From the cell containing the given text, extract its center point as [x, y] coordinate. 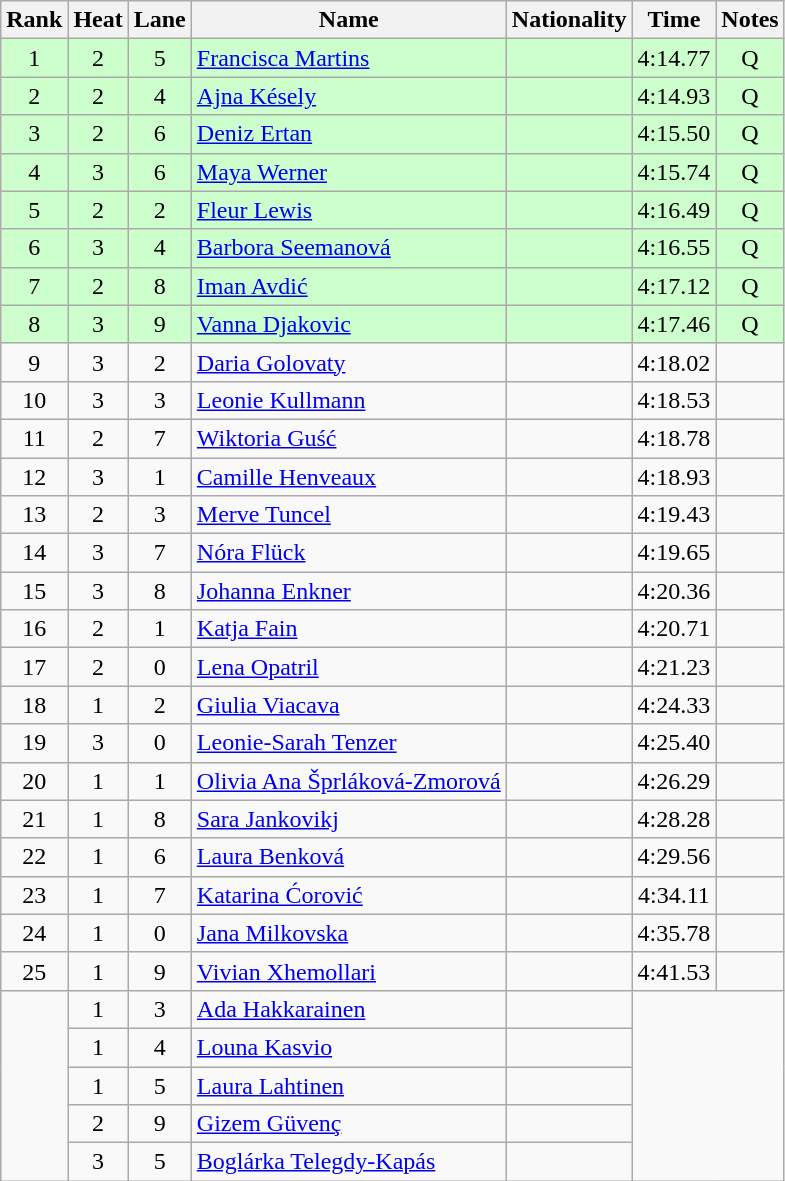
Lena Opatril [348, 667]
17 [34, 667]
Laura Lahtinen [348, 1085]
21 [34, 819]
Vivian Xhemollari [348, 971]
4:14.77 [674, 58]
Ajna Késely [348, 96]
4:17.12 [674, 286]
23 [34, 895]
Sara Jankovikj [348, 819]
4:18.78 [674, 438]
4:20.71 [674, 629]
12 [34, 477]
Laura Benková [348, 857]
4:21.23 [674, 667]
Francisca Martins [348, 58]
13 [34, 515]
19 [34, 743]
4:19.43 [674, 515]
22 [34, 857]
Jana Milkovska [348, 933]
Leonie Kullmann [348, 400]
Camille Henveaux [348, 477]
Time [674, 20]
4:16.55 [674, 248]
Rank [34, 20]
Nationality [569, 20]
Maya Werner [348, 172]
Katja Fain [348, 629]
Johanna Enkner [348, 591]
15 [34, 591]
4:15.74 [674, 172]
4:17.46 [674, 324]
4:14.93 [674, 96]
4:18.93 [674, 477]
Ada Hakkarainen [348, 1009]
24 [34, 933]
4:18.53 [674, 400]
Nóra Flück [348, 553]
Giulia Viacava [348, 705]
4:18.02 [674, 362]
Barbora Seemanová [348, 248]
4:19.65 [674, 553]
Daria Golovaty [348, 362]
11 [34, 438]
16 [34, 629]
4:34.11 [674, 895]
Katarina Ćorović [348, 895]
4:16.49 [674, 210]
4:35.78 [674, 933]
Boglárka Telegdy-Kapás [348, 1162]
4:25.40 [674, 743]
4:26.29 [674, 781]
Iman Avdić [348, 286]
25 [34, 971]
Lane [160, 20]
Fleur Lewis [348, 210]
Olivia Ana Šprláková-Zmorová [348, 781]
18 [34, 705]
10 [34, 400]
Heat [98, 20]
4:29.56 [674, 857]
Vanna Djakovic [348, 324]
Gizem Güvenç [348, 1124]
Merve Tuncel [348, 515]
Name [348, 20]
Notes [750, 20]
Leonie-Sarah Tenzer [348, 743]
14 [34, 553]
20 [34, 781]
4:41.53 [674, 971]
Deniz Ertan [348, 134]
Louna Kasvio [348, 1047]
4:20.36 [674, 591]
4:24.33 [674, 705]
4:15.50 [674, 134]
Wiktoria Guść [348, 438]
4:28.28 [674, 819]
